Determine the (X, Y) coordinate at the center of the cell enclosing the given text.  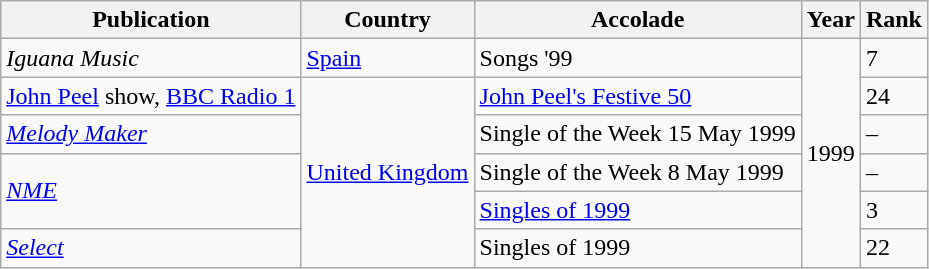
Melody Maker (151, 134)
Rank (894, 20)
United Kingdom (388, 172)
Select (151, 248)
7 (894, 58)
Publication (151, 20)
John Peel show, BBC Radio 1 (151, 96)
Spain (388, 58)
Single of the Week 8 May 1999 (638, 172)
22 (894, 248)
3 (894, 210)
1999 (830, 153)
Accolade (638, 20)
Songs '99 (638, 58)
John Peel's Festive 50 (638, 96)
Single of the Week 15 May 1999 (638, 134)
NME (151, 191)
Iguana Music (151, 58)
24 (894, 96)
Country (388, 20)
Year (830, 20)
